Capture the cell that displays the provided text and extract its (X, Y) central coordinate. 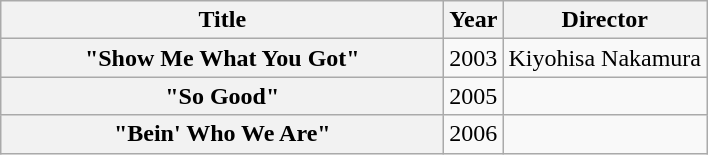
"Show Me What You Got" (222, 58)
2005 (474, 96)
Year (474, 20)
"So Good" (222, 96)
Director (605, 20)
2006 (474, 134)
"Bein' Who We Are" (222, 134)
Title (222, 20)
2003 (474, 58)
Kiyohisa Nakamura (605, 58)
